Provide the [X, Y] coordinate of the cell's center where the given text is located.  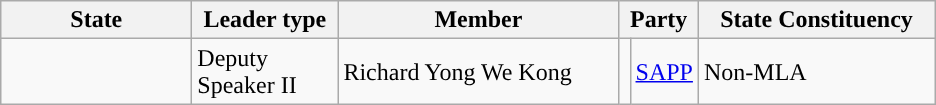
State Constituency [816, 20]
Non-MLA [816, 72]
State [96, 20]
Richard Yong We Kong [478, 72]
Member [478, 20]
SAPP [664, 72]
Leader type [265, 20]
Deputy Speaker II [265, 72]
Party [659, 20]
